Return the [X, Y] coordinate for the center point of the cell that contains the specified text.  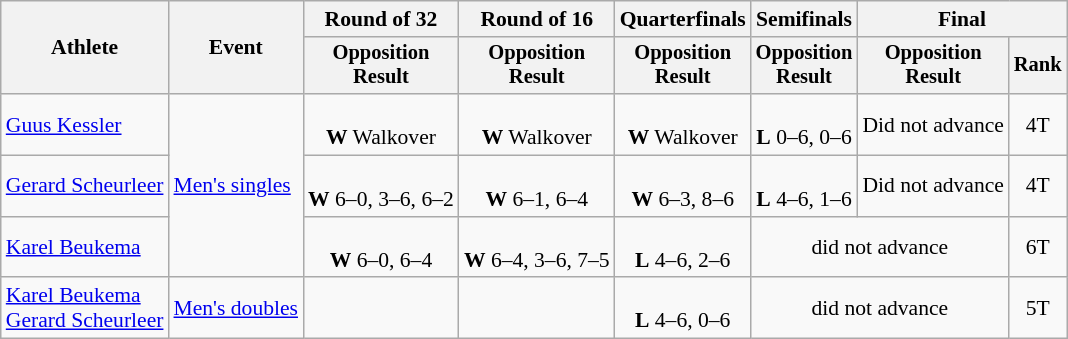
Round of 32 [381, 19]
Quarterfinals [683, 19]
L 4–6, 2–6 [683, 248]
W 6–0, 3–6, 6–2 [381, 186]
L 0–6, 0–6 [804, 124]
Final [962, 19]
Event [236, 48]
Gerard Scheurleer [85, 186]
5T [1038, 308]
Men's doubles [236, 308]
Rank [1038, 66]
Karel Beukema [85, 248]
W 6–0, 6–4 [381, 248]
Round of 16 [537, 19]
L 4–6, 1–6 [804, 186]
W 6–4, 3–6, 7–5 [537, 248]
L 4–6, 0–6 [683, 308]
W 6–3, 8–6 [683, 186]
Guus Kessler [85, 124]
Semifinals [804, 19]
6T [1038, 248]
Karel BeukemaGerard Scheurleer [85, 308]
Men's singles [236, 186]
Athlete [85, 48]
W 6–1, 6–4 [537, 186]
